Locate the cell with the specified text and output its (x, y) center coordinate. 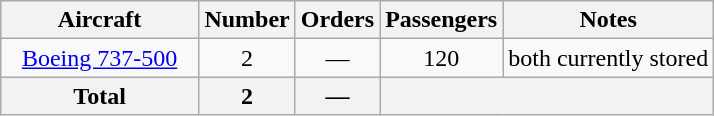
Total (100, 96)
Orders (337, 20)
both currently stored (608, 58)
Notes (608, 20)
Boeing 737-500 (100, 58)
Number (247, 20)
Aircraft (100, 20)
Passengers (442, 20)
120 (442, 58)
